Find where the given text appears and provide that cell's center as (X, Y) coordinate. 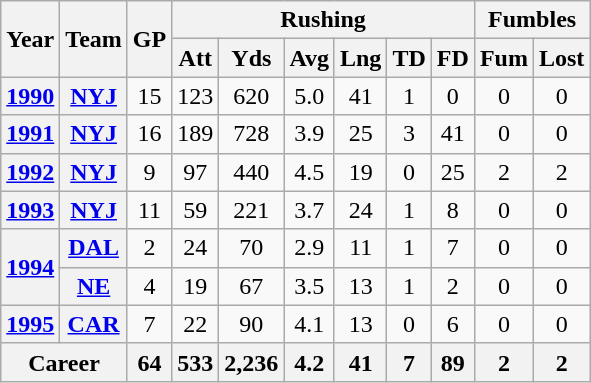
2.9 (310, 248)
97 (196, 172)
4 (149, 286)
440 (252, 172)
3 (409, 134)
CAR (94, 324)
Year (30, 39)
67 (252, 286)
Fum (504, 58)
22 (196, 324)
NE (94, 286)
221 (252, 210)
90 (252, 324)
1992 (30, 172)
59 (196, 210)
1991 (30, 134)
4.5 (310, 172)
Lost (561, 58)
Att (196, 58)
3.7 (310, 210)
1993 (30, 210)
1990 (30, 96)
5.0 (310, 96)
Rushing (324, 20)
TD (409, 58)
FD (452, 58)
15 (149, 96)
16 (149, 134)
Lng (360, 58)
89 (452, 362)
64 (149, 362)
4.2 (310, 362)
620 (252, 96)
8 (452, 210)
3.9 (310, 134)
6 (452, 324)
GP (149, 39)
3.5 (310, 286)
2,236 (252, 362)
Fumbles (532, 20)
Avg (310, 58)
1994 (30, 267)
1995 (30, 324)
533 (196, 362)
DAL (94, 248)
Yds (252, 58)
123 (196, 96)
728 (252, 134)
Career (64, 362)
Team (94, 39)
70 (252, 248)
4.1 (310, 324)
9 (149, 172)
189 (196, 134)
